Scan for the cell matching the given text and deliver its (x, y) coordinate at center. 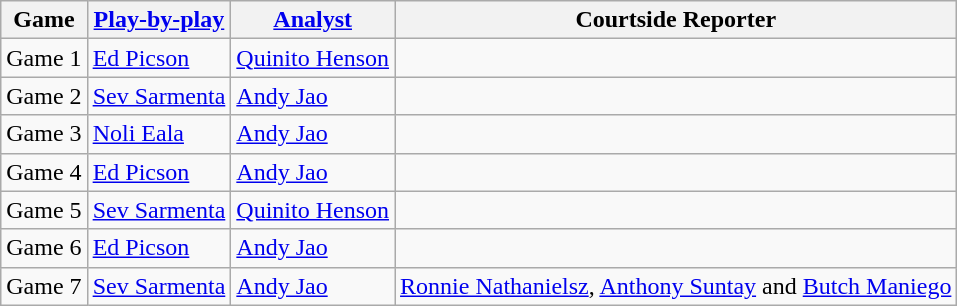
Game 5 (44, 210)
Noli Eala (159, 134)
Game 2 (44, 96)
Game 7 (44, 286)
Courtside Reporter (676, 20)
Game 6 (44, 248)
Analyst (313, 20)
Play-by-play (159, 20)
Ronnie Nathanielsz, Anthony Suntay and Butch Maniego (676, 286)
Game (44, 20)
Game 3 (44, 134)
Game 1 (44, 58)
Game 4 (44, 172)
